Identify which cell holds the provided text, then report its [x, y] central coordinate. 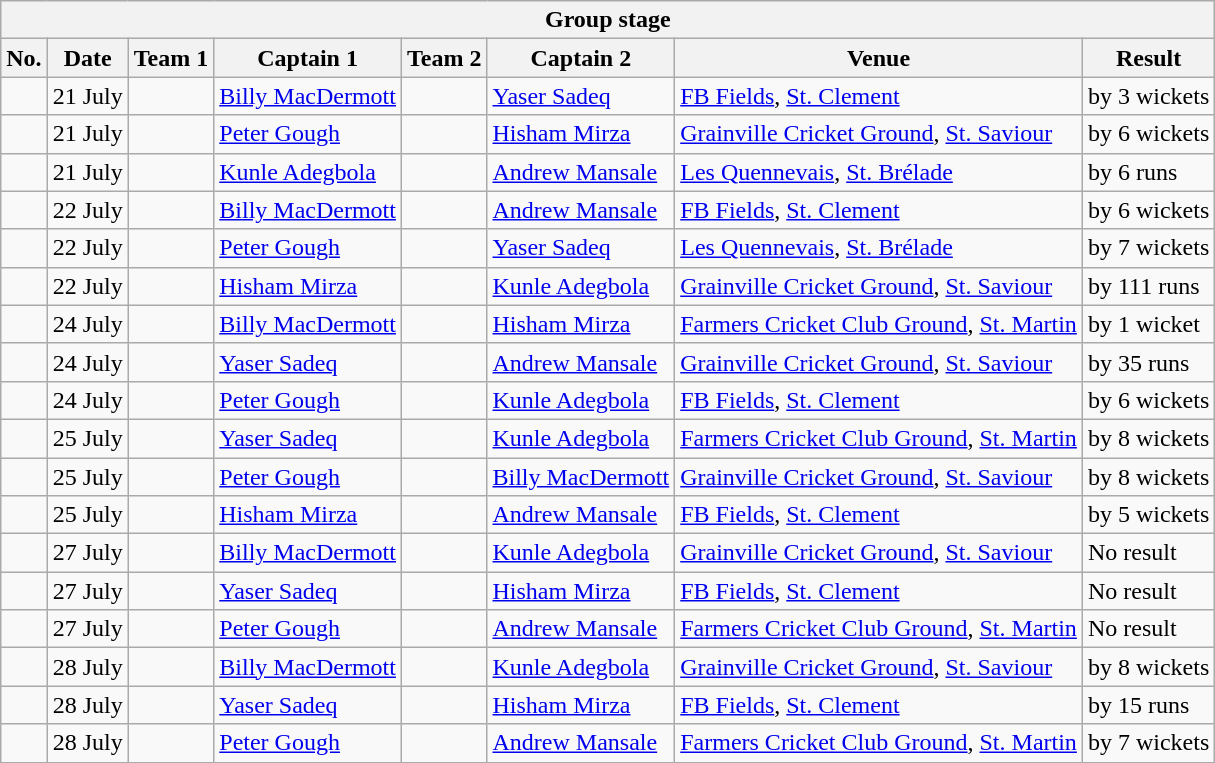
by 15 runs [1148, 705]
by 111 runs [1148, 286]
by 3 wickets [1148, 96]
Captain 2 [581, 58]
Venue [879, 58]
Team 2 [444, 58]
by 5 wickets [1148, 515]
Result [1148, 58]
by 6 runs [1148, 172]
Team 1 [171, 58]
by 35 runs [1148, 362]
Captain 1 [308, 58]
Date [88, 58]
by 1 wicket [1148, 324]
No. [24, 58]
Group stage [608, 20]
